Return the (X, Y) coordinate for the center point of the cell that contains the specified text.  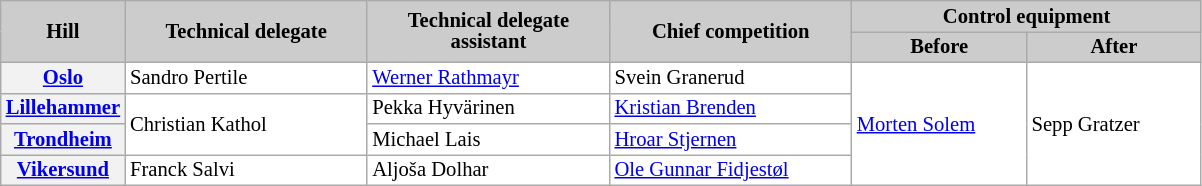
Oslo (63, 78)
Svein Granerud (731, 78)
Vikersund (63, 170)
Hill (63, 31)
After (1114, 46)
Control equipment (1027, 16)
Michael Lais (488, 140)
Trondheim (63, 140)
Before (940, 46)
Pekka Hyvärinen (488, 108)
Hroar Stjernen (731, 140)
Technical delegateassistant (488, 31)
Kristian Brenden (731, 108)
Lillehammer (63, 108)
Technical delegate (246, 31)
Morten Solem (940, 124)
Ole Gunnar Fidjestøl (731, 170)
Werner Rathmayr (488, 78)
Sepp Gratzer (1114, 124)
Sandro Pertile (246, 78)
Franck Salvi (246, 170)
Chief competition (731, 31)
Aljoša Dolhar (488, 170)
Christian Kathol (246, 124)
